Find where the given text appears and provide that cell's center as [X, Y] coordinate. 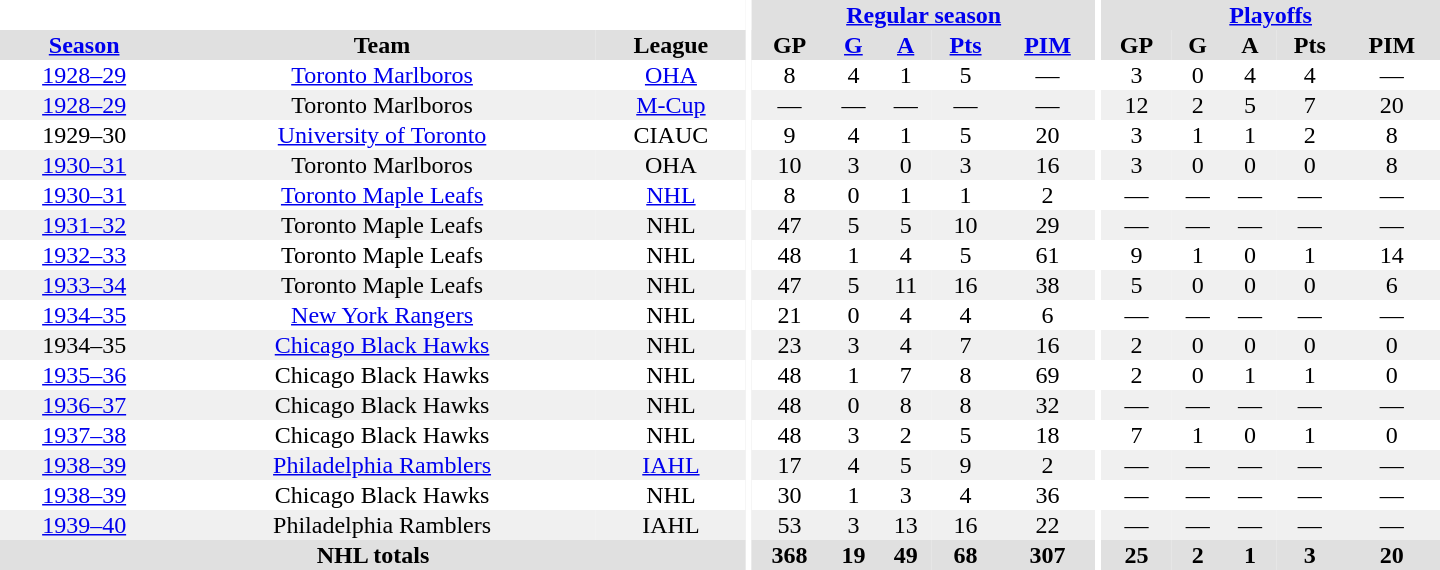
1936–37 [84, 405]
1935–36 [84, 375]
NHL totals [373, 555]
1939–40 [84, 525]
Regular season [924, 15]
1929–30 [84, 135]
Season [84, 45]
Playoffs [1270, 15]
14 [1392, 255]
30 [790, 495]
25 [1136, 555]
CIAUC [671, 135]
New York Rangers [382, 315]
29 [1047, 225]
18 [1047, 435]
11 [906, 285]
61 [1047, 255]
23 [790, 345]
1933–34 [84, 285]
19 [853, 555]
17 [790, 465]
12 [1136, 105]
49 [906, 555]
36 [1047, 495]
368 [790, 555]
53 [790, 525]
13 [906, 525]
68 [966, 555]
Team [382, 45]
69 [1047, 375]
38 [1047, 285]
22 [1047, 525]
1931–32 [84, 225]
1937–38 [84, 435]
1932–33 [84, 255]
21 [790, 315]
League [671, 45]
307 [1047, 555]
32 [1047, 405]
University of Toronto [382, 135]
M-Cup [671, 105]
